Pinpoint the cell where the given text exists, returning its [x, y] midpoint coordinate. 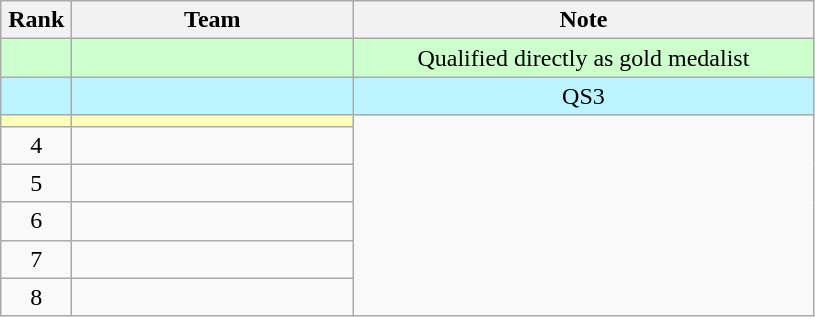
Rank [36, 20]
Qualified directly as gold medalist [584, 58]
8 [36, 297]
Note [584, 20]
QS3 [584, 96]
Team [212, 20]
6 [36, 221]
7 [36, 259]
5 [36, 183]
4 [36, 145]
